Detect which cell encompasses the target text, then output its (X, Y) center coordinate. 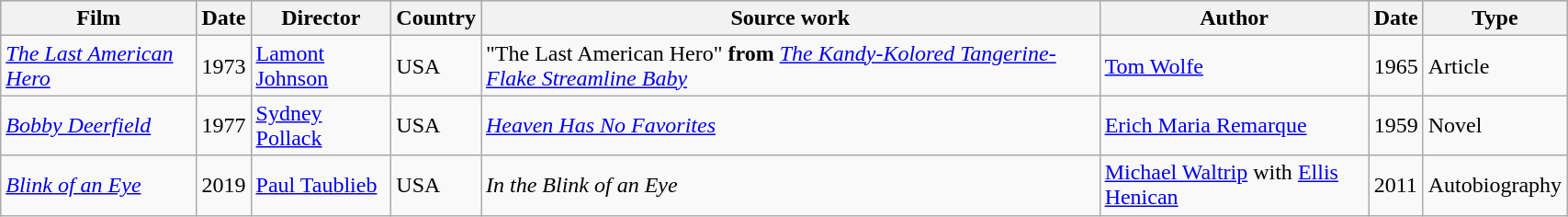
Bobby Deerfield (99, 125)
Erich Maria Remarque (1235, 125)
Sydney Pollack (321, 125)
Film (99, 18)
Blink of an Eye (99, 186)
1959 (1396, 125)
1977 (224, 125)
Director (321, 18)
Michael Waltrip with Ellis Henican (1235, 186)
Author (1235, 18)
1973 (224, 66)
"The Last American Hero" from The Kandy-Kolored Tangerine-Flake Streamline Baby (791, 66)
2011 (1396, 186)
Heaven Has No Favorites (791, 125)
2019 (224, 186)
Country (436, 18)
Tom Wolfe (1235, 66)
Source work (791, 18)
Type (1495, 18)
Novel (1495, 125)
Paul Taublieb (321, 186)
1965 (1396, 66)
Lamont Johnson (321, 66)
Autobiography (1495, 186)
In the Blink of an Eye (791, 186)
The Last American Hero (99, 66)
Article (1495, 66)
